Return (X, Y) of the center of cell containing provided text 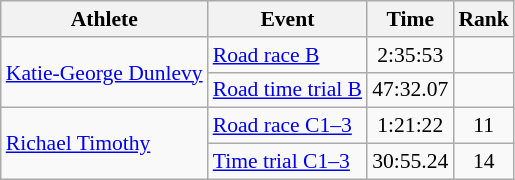
30:55.24 (410, 162)
14 (484, 162)
1:21:22 (410, 126)
Event (288, 19)
Time trial C1–3 (288, 162)
47:32.07 (410, 90)
Athlete (104, 19)
2:35:53 (410, 55)
Road race B (288, 55)
Katie-George Dunlevy (104, 72)
Time (410, 19)
Rank (484, 19)
Richael Timothy (104, 144)
11 (484, 126)
Road time trial B (288, 90)
Road race C1–3 (288, 126)
